Scan for the cell matching the given text and deliver its (x, y) coordinate at center. 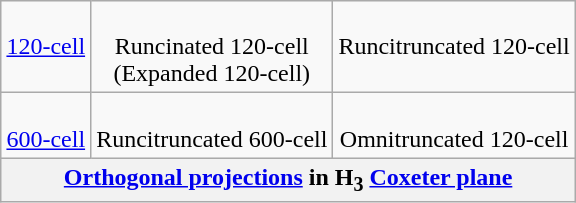
Runcitruncated 600-cell (212, 126)
Runcinated 120-cell(Expanded 120-cell) (212, 47)
Runcitruncated 120-cell (454, 47)
Omnitruncated 120-cell (454, 126)
Orthogonal projections in H3 Coxeter plane (288, 180)
120-cell (46, 47)
600-cell (46, 126)
